Return [X, Y] of the center of cell containing provided text 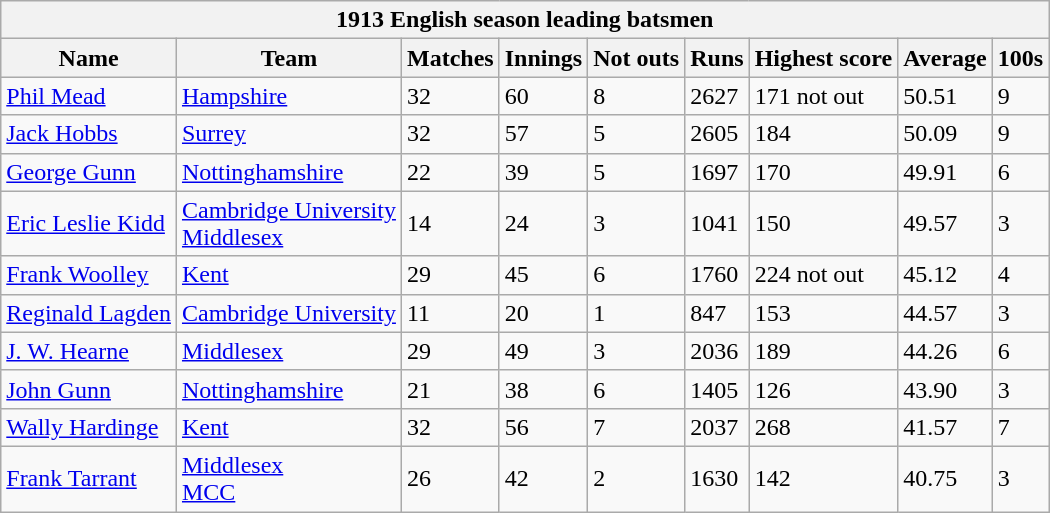
Team [288, 58]
Not outs [636, 58]
2627 [717, 96]
Cambridge University [288, 313]
50.51 [946, 96]
Highest score [824, 58]
42 [543, 478]
170 [824, 172]
49.91 [946, 172]
1697 [717, 172]
MiddlesexMCC [288, 478]
1630 [717, 478]
40.75 [946, 478]
Frank Tarrant [89, 478]
224 not out [824, 275]
24 [543, 224]
1760 [717, 275]
Eric Leslie Kidd [89, 224]
45.12 [946, 275]
268 [824, 427]
49.57 [946, 224]
189 [824, 351]
4 [1020, 275]
8 [636, 96]
Innings [543, 58]
50.09 [946, 134]
39 [543, 172]
56 [543, 427]
847 [717, 313]
26 [450, 478]
22 [450, 172]
Middlesex [288, 351]
Frank Woolley [89, 275]
Matches [450, 58]
100s [1020, 58]
Wally Hardinge [89, 427]
1913 English season leading batsmen [525, 20]
Cambridge UniversityMiddlesex [288, 224]
11 [450, 313]
44.26 [946, 351]
153 [824, 313]
Name [89, 58]
45 [543, 275]
J. W. Hearne [89, 351]
60 [543, 96]
142 [824, 478]
49 [543, 351]
2 [636, 478]
Average [946, 58]
57 [543, 134]
Jack Hobbs [89, 134]
171 not out [824, 96]
14 [450, 224]
1 [636, 313]
2037 [717, 427]
1405 [717, 389]
John Gunn [89, 389]
Phil Mead [89, 96]
1041 [717, 224]
George Gunn [89, 172]
44.57 [946, 313]
Reginald Lagden [89, 313]
2605 [717, 134]
184 [824, 134]
43.90 [946, 389]
21 [450, 389]
126 [824, 389]
41.57 [946, 427]
2036 [717, 351]
150 [824, 224]
Hampshire [288, 96]
Surrey [288, 134]
Runs [717, 58]
20 [543, 313]
38 [543, 389]
